Find where the given text appears and provide that cell's center as [X, Y] coordinate. 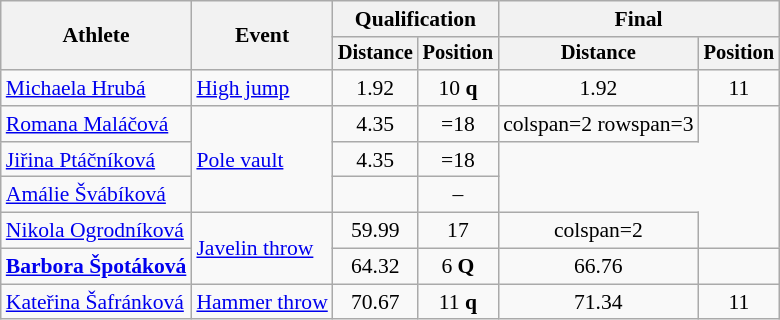
66.76 [598, 267]
Nikola Ogrodníková [96, 231]
Kateřina Šafránková [96, 302]
Romana Maláčová [96, 124]
colspan=2 rowspan=3 [598, 124]
colspan=2 [598, 231]
Javelin throw [262, 248]
64.32 [376, 267]
71.34 [598, 302]
Event [262, 36]
Pole vault [262, 160]
6 Q [458, 267]
Qualification [416, 19]
17 [458, 231]
Michaela Hrubá [96, 88]
Hammer throw [262, 302]
Jiřina Ptáčníková [96, 160]
70.67 [376, 302]
11 q [458, 302]
Final [638, 19]
59.99 [376, 231]
Amálie Švábíková [96, 195]
High jump [262, 88]
Barbora Špotáková [96, 267]
Athlete [96, 36]
10 q [458, 88]
– [458, 195]
